For the text-containing cell, return its midpoint in [X, Y] coordinate format. 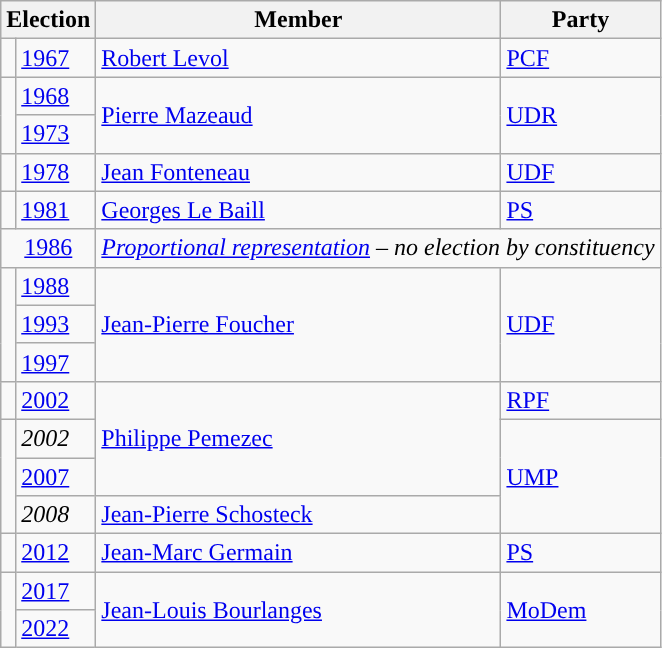
MoDem [580, 610]
1978 [56, 172]
Georges Le Baill [298, 210]
UMP [580, 476]
2012 [56, 553]
2008 [56, 515]
Jean-Pierre Foucher [298, 324]
Jean Fonteneau [298, 172]
2007 [56, 477]
1993 [56, 324]
Jean-Marc Germain [298, 553]
PCF [580, 58]
Jean-Louis Bourlanges [298, 610]
2022 [56, 629]
2017 [56, 591]
1967 [56, 58]
1981 [56, 210]
Proportional representation – no election by constituency [378, 248]
Philippe Pemezec [298, 438]
UDR [580, 115]
Member [298, 20]
Party [580, 20]
1988 [56, 286]
RPF [580, 400]
Election [48, 20]
1997 [56, 362]
1973 [56, 134]
Robert Levol [298, 58]
1986 [48, 248]
1968 [56, 96]
Jean-Pierre Schosteck [298, 515]
Pierre Mazeaud [298, 115]
